Return the (x, y) coordinate for the center point of the cell that contains the specified text.  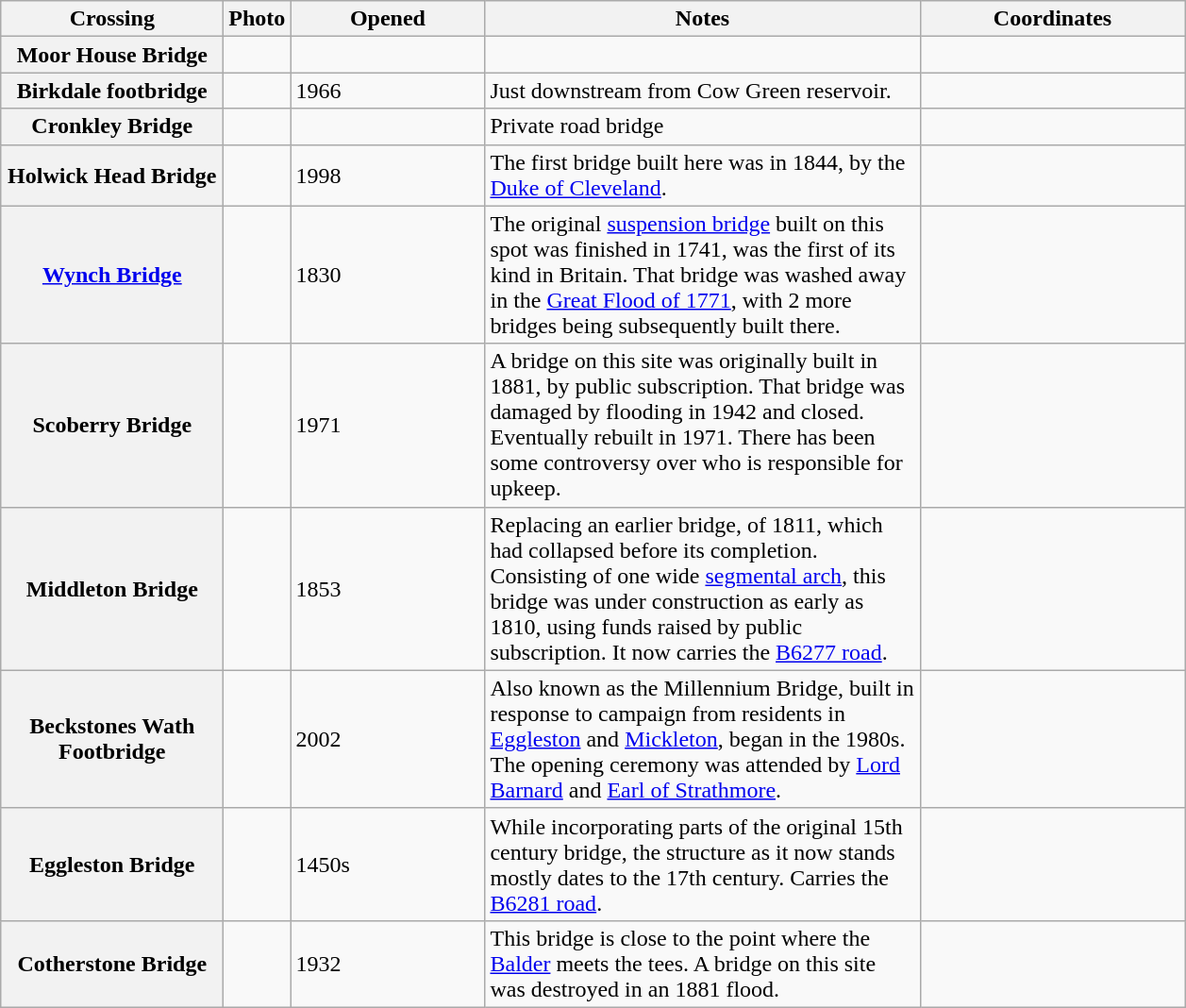
Just downstream from Cow Green reservoir. (702, 91)
1971 (388, 425)
Crossing (112, 19)
Cotherstone Bridge (112, 964)
Beckstones Wath Footbridge (112, 739)
1853 (388, 589)
Cronkley Bridge (112, 126)
Private road bridge (702, 126)
Photo (257, 19)
1932 (388, 964)
Middleton Bridge (112, 589)
Notes (702, 19)
Scoberry Bridge (112, 425)
Moor House Bridge (112, 55)
1998 (388, 176)
2002 (388, 739)
1830 (388, 275)
Coordinates (1053, 19)
1966 (388, 91)
Eggleston Bridge (112, 865)
Opened (388, 19)
Birkdale footbridge (112, 91)
Holwick Head Bridge (112, 176)
1450s (388, 865)
The first bridge built here was in 1844, by the Duke of Cleveland. (702, 176)
Wynch Bridge (112, 275)
This bridge is close to the point where the Balder meets the tees. A bridge on this site was destroyed in an 1881 flood. (702, 964)
